For the text-containing cell, return its midpoint in (X, Y) coordinate format. 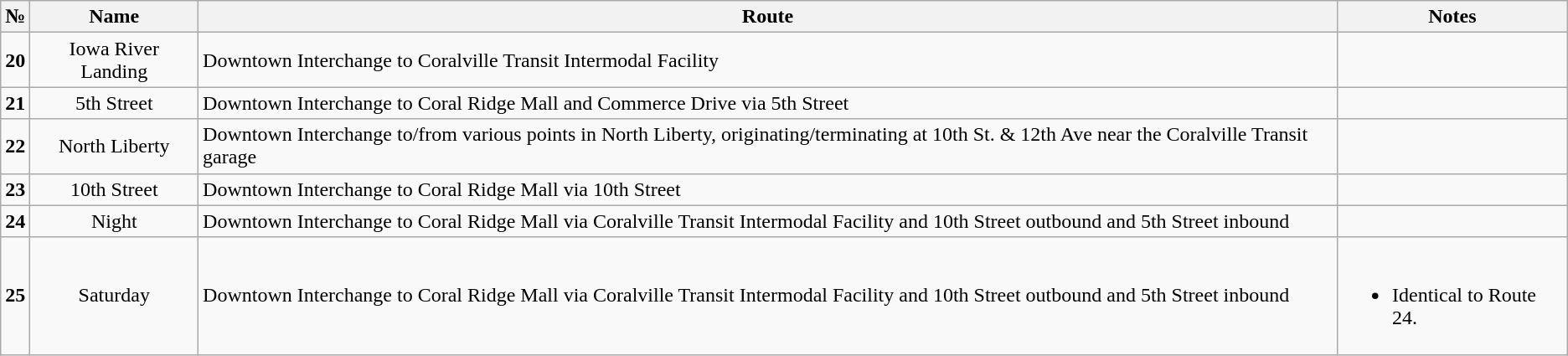
24 (15, 221)
Route (768, 17)
25 (15, 296)
Saturday (114, 296)
20 (15, 60)
№ (15, 17)
North Liberty (114, 146)
10th Street (114, 189)
5th Street (114, 103)
21 (15, 103)
23 (15, 189)
Downtown Interchange to/from various points in North Liberty, originating/terminating at 10th St. & 12th Ave near the Coralville Transit garage (768, 146)
Downtown Interchange to Coral Ridge Mall and Commerce Drive via 5th Street (768, 103)
Notes (1452, 17)
Identical to Route 24. (1452, 296)
Downtown Interchange to Coral Ridge Mall via 10th Street (768, 189)
22 (15, 146)
Name (114, 17)
Iowa River Landing (114, 60)
Downtown Interchange to Coralville Transit Intermodal Facility (768, 60)
Night (114, 221)
